Locate the cell with the specified text and output its [x, y] center coordinate. 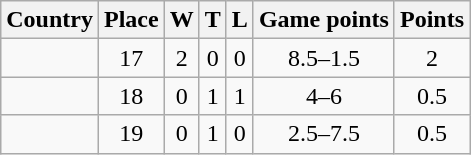
T [212, 20]
Country [50, 20]
19 [131, 134]
4–6 [324, 96]
L [240, 20]
Place [131, 20]
18 [131, 96]
8.5–1.5 [324, 58]
2.5–7.5 [324, 134]
Points [432, 20]
17 [131, 58]
Game points [324, 20]
W [182, 20]
